Determine the [x, y] coordinate at the center of the cell enclosing the given text.  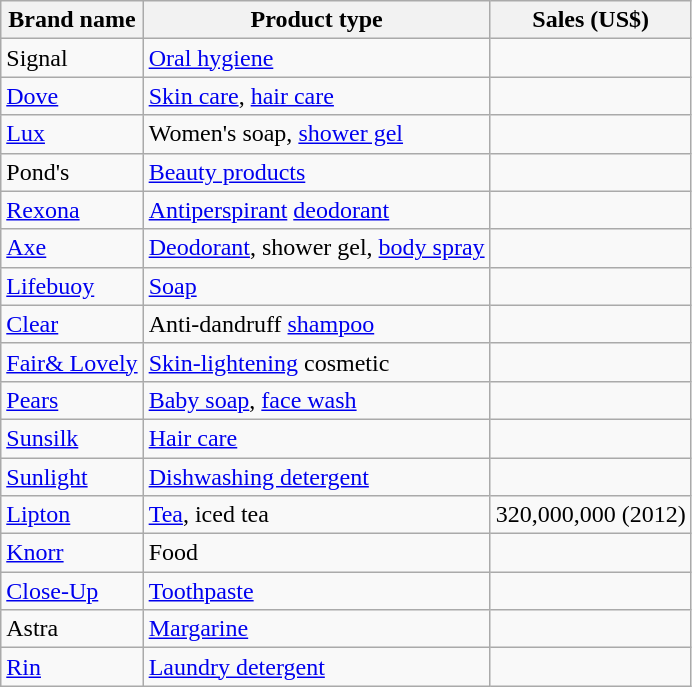
Laundry detergent [316, 667]
Skin care, hair care [316, 96]
Lifebuoy [72, 286]
Clear [72, 324]
Close-Up [72, 591]
Pears [72, 400]
Lipton [72, 515]
320,000,000 (2012) [590, 515]
Rin [72, 667]
Hair care [316, 438]
Sunsilk [72, 438]
Baby soap, face wash [316, 400]
Oral hygiene [316, 58]
Sales (US$) [590, 20]
Fair& Lovely [72, 362]
Dishwashing detergent [316, 477]
Lux [72, 134]
Toothpaste [316, 591]
Tea, iced tea [316, 515]
Deodorant, shower gel, body spray [316, 248]
Axe [72, 248]
Pond's [72, 172]
Antiperspirant deodorant [316, 210]
Astra [72, 629]
Signal [72, 58]
Skin-lightening cosmetic [316, 362]
Sunlight [72, 477]
Women's soap, shower gel [316, 134]
Rexona [72, 210]
Beauty products [316, 172]
Product type [316, 20]
Brand name [72, 20]
Margarine [316, 629]
Soap [316, 286]
Knorr [72, 553]
Anti-dandruff shampoo [316, 324]
Food [316, 553]
Dove [72, 96]
